Pinpoint the cell where the given text exists, returning its [X, Y] midpoint coordinate. 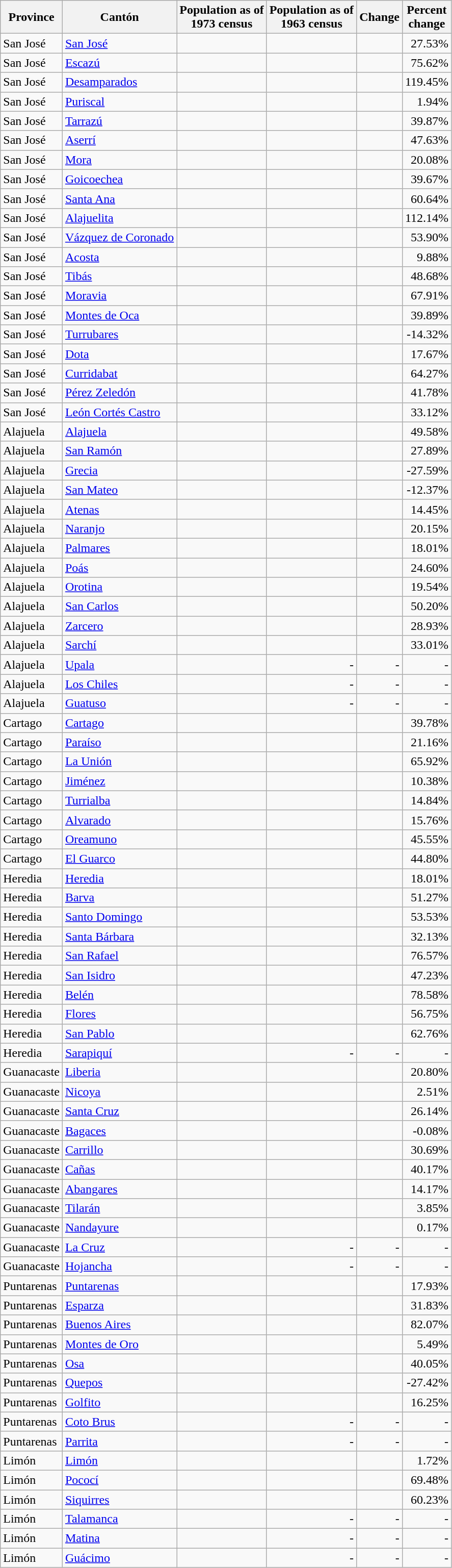
20.15% [427, 528]
69.48% [427, 1480]
Golfito [119, 1402]
Liberia [119, 1072]
Quepos [119, 1383]
76.57% [427, 956]
Paraíso [119, 742]
Change [380, 17]
-27.42% [427, 1383]
Escazú [119, 63]
Cantón [119, 17]
San Isidro [119, 975]
San Rafael [119, 956]
40.17% [427, 1169]
Osa [119, 1363]
Naranjo [119, 528]
Desamparados [119, 82]
Parrita [119, 1441]
65.92% [427, 762]
Los Chiles [119, 684]
15.76% [427, 820]
Orotina [119, 587]
Guatuso [119, 703]
Tibás [119, 276]
Mora [119, 160]
Alajuelita [119, 218]
Sarchí [119, 645]
10.38% [427, 781]
Bagaces [119, 1130]
32.13% [427, 937]
82.07% [427, 1325]
33.12% [427, 412]
Sarapiquí [119, 1053]
Palmares [119, 548]
1.72% [427, 1460]
Zarcero [119, 626]
Nicoya [119, 1092]
Carrillo [119, 1150]
64.27% [427, 373]
27.53% [427, 43]
-14.32% [427, 335]
Tarrazú [119, 121]
Guácimo [119, 1558]
Goicoechea [119, 179]
Nandayure [119, 1228]
67.91% [427, 296]
48.68% [427, 276]
Turrialba [119, 800]
San Mateo [119, 490]
Siquirres [119, 1499]
1.94% [427, 102]
Belén [119, 995]
62.76% [427, 1033]
56.75% [427, 1014]
27.89% [427, 451]
14.45% [427, 509]
Turrubares [119, 335]
119.45% [427, 82]
Population as of1963 census [311, 17]
Barva [119, 898]
2.51% [427, 1092]
Alvarado [119, 820]
Matina [119, 1538]
9.88% [427, 257]
5.49% [427, 1344]
20.80% [427, 1072]
40.05% [427, 1363]
Percentchange [427, 17]
-27.59% [427, 470]
41.78% [427, 393]
Aserrí [119, 140]
60.64% [427, 198]
La Cruz [119, 1247]
Vázquez de Coronado [119, 237]
21.16% [427, 742]
Santa Ana [119, 198]
78.58% [427, 995]
24.60% [427, 568]
39.87% [427, 121]
Pococí [119, 1480]
Poás [119, 568]
Esparza [119, 1305]
33.01% [427, 645]
Moravia [119, 296]
Population as of1973 census [222, 17]
Puriscal [119, 102]
39.67% [427, 179]
17.93% [427, 1286]
50.20% [427, 606]
Cañas [119, 1169]
3.85% [427, 1208]
0.17% [427, 1228]
75.62% [427, 63]
-12.37% [427, 490]
17.67% [427, 354]
Atenas [119, 509]
19.54% [427, 587]
16.25% [427, 1402]
53.53% [427, 917]
31.83% [427, 1305]
Dota [119, 354]
112.14% [427, 218]
53.90% [427, 237]
León Cortés Castro [119, 412]
Abangares [119, 1189]
14.17% [427, 1189]
Tilarán [119, 1208]
Upala [119, 665]
39.78% [427, 723]
60.23% [427, 1499]
26.14% [427, 1111]
14.84% [427, 800]
Acosta [119, 257]
Province [32, 17]
San Ramón [119, 451]
Buenos Aires [119, 1325]
45.55% [427, 839]
28.93% [427, 626]
Montes de Oca [119, 315]
San Pablo [119, 1033]
La Unión [119, 762]
Curridabat [119, 373]
49.58% [427, 432]
47.23% [427, 975]
Oreamuno [119, 839]
Montes de Oro [119, 1344]
30.69% [427, 1150]
Santa Bárbara [119, 937]
-0.08% [427, 1130]
20.08% [427, 160]
San Carlos [119, 606]
Jiménez [119, 781]
39.89% [427, 315]
44.80% [427, 858]
Flores [119, 1014]
51.27% [427, 898]
Santo Domingo [119, 917]
Coto Brus [119, 1422]
Talamanca [119, 1519]
Hojancha [119, 1267]
Pérez Zeledón [119, 393]
47.63% [427, 140]
Grecia [119, 470]
El Guarco [119, 858]
Santa Cruz [119, 1111]
